Identify which cell holds the provided text, then report its (x, y) central coordinate. 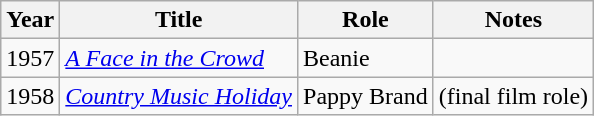
1958 (30, 96)
Title (179, 20)
Country Music Holiday (179, 96)
Notes (513, 20)
1957 (30, 58)
Pappy Brand (366, 96)
(final film role) (513, 96)
Year (30, 20)
Role (366, 20)
Beanie (366, 58)
A Face in the Crowd (179, 58)
